For the text-containing cell, return its midpoint in [X, Y] coordinate format. 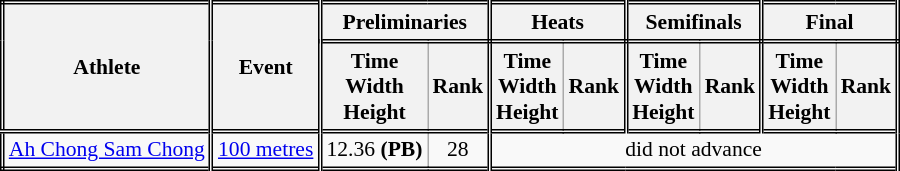
Ah Chong Sam Chong [106, 150]
Heats [558, 22]
100 metres [265, 150]
Event [265, 67]
did not advance [694, 150]
Semifinals [694, 22]
Preliminaries [405, 22]
12.36 (PB) [374, 150]
Athlete [106, 67]
28 [459, 150]
Final [830, 22]
